For the text-containing cell, return its midpoint in (X, Y) coordinate format. 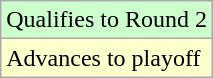
Qualifies to Round 2 (107, 20)
Advances to playoff (107, 58)
